Return the [X, Y] coordinate for the center point of the cell that contains the specified text.  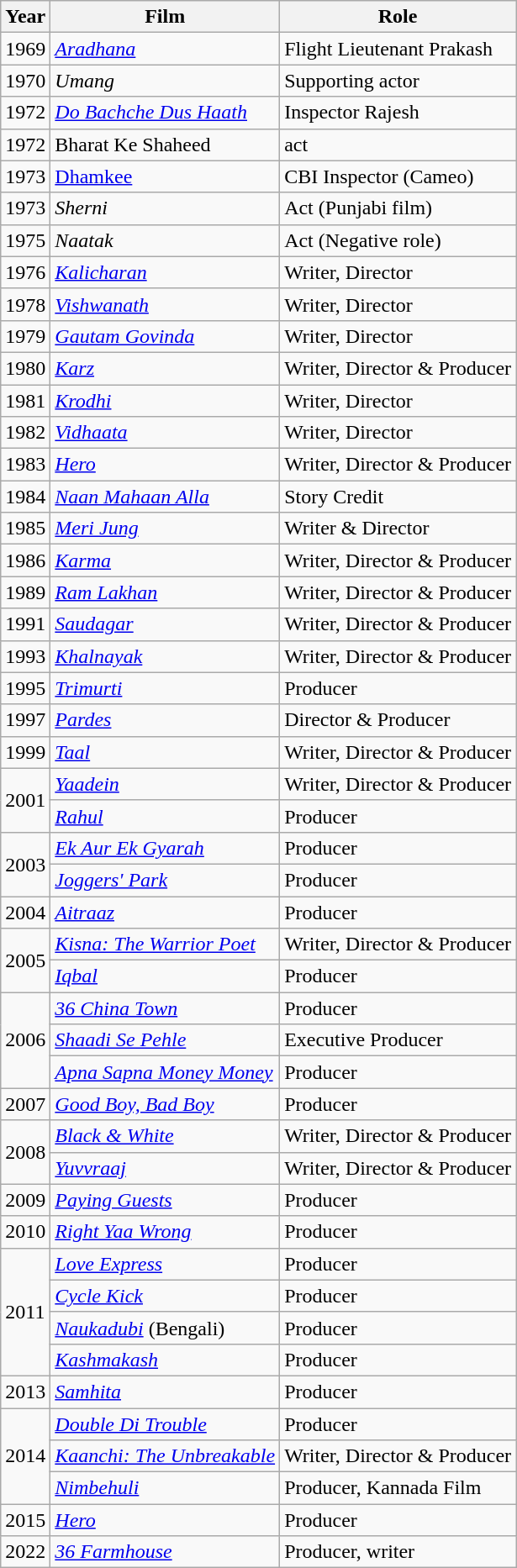
Meri Jung [165, 529]
Naan Mahaan Alla [165, 497]
Karma [165, 560]
1989 [25, 592]
Paying Guests [165, 1200]
Producer, Kannada Film [398, 1488]
Aitraaz [165, 912]
Flight Lieutenant Prakash [398, 49]
Cycle Kick [165, 1296]
1991 [25, 624]
Naukadubi (Bengali) [165, 1328]
2005 [25, 960]
Saudagar [165, 624]
1979 [25, 336]
1969 [25, 49]
Executive Producer [398, 1040]
2011 [25, 1312]
1984 [25, 497]
Shaadi Se Pehle [165, 1040]
Story Credit [398, 497]
1983 [25, 465]
Do Bachche Dus Haath [165, 113]
2009 [25, 1200]
2006 [25, 1040]
Double Di Trouble [165, 1424]
Dhamkee [165, 176]
Khalnayak [165, 656]
act [398, 145]
Vishwanath [165, 304]
36 Farmhouse [165, 1552]
Film [165, 17]
Writer & Director [398, 529]
2001 [25, 800]
2013 [25, 1392]
1982 [25, 433]
Ram Lakhan [165, 592]
Supporting actor [398, 81]
1985 [25, 529]
Good Boy, Bad Boy [165, 1104]
CBI Inspector (Cameo) [398, 176]
Sherni [165, 208]
Ek Aur Ek Gyarah [165, 848]
2003 [25, 864]
Aradhana [165, 49]
1970 [25, 81]
2010 [25, 1232]
Act (Punjabi film) [398, 208]
Producer, writer [398, 1552]
Director & Producer [398, 720]
Gautam Govinda [165, 336]
Trimurti [165, 688]
Krodhi [165, 401]
1976 [25, 272]
1978 [25, 304]
1975 [25, 240]
Year [25, 17]
1986 [25, 560]
Yaadein [165, 784]
2022 [25, 1552]
1997 [25, 720]
Samhita [165, 1392]
1980 [25, 368]
Apna Sapna Money Money [165, 1072]
Joggers' Park [165, 880]
Naatak [165, 240]
Role [398, 17]
Nimbehuli [165, 1488]
Iqbal [165, 976]
1995 [25, 688]
Pardes [165, 720]
Taal [165, 752]
Inspector Rajesh [398, 113]
36 China Town [165, 1008]
2007 [25, 1104]
Karz [165, 368]
2014 [25, 1456]
Umang [165, 81]
1993 [25, 656]
Kashmakash [165, 1360]
Act (Negative role) [398, 240]
Rahul [165, 816]
Kaanchi: The Unbreakable [165, 1456]
Right Yaa Wrong [165, 1232]
Love Express [165, 1264]
Kisna: The Warrior Poet [165, 944]
2015 [25, 1520]
Bharat Ke Shaheed [165, 145]
1999 [25, 752]
Yuvvraaj [165, 1168]
2004 [25, 912]
2008 [25, 1152]
Kalicharan [165, 272]
Black & White [165, 1136]
Vidhaata [165, 433]
1981 [25, 401]
